Find where the given text appears and provide that cell's center as (x, y) coordinate. 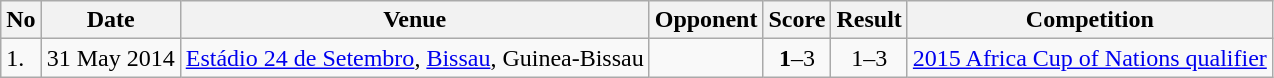
31 May 2014 (110, 58)
Score (797, 20)
Date (110, 20)
Result (869, 20)
2015 Africa Cup of Nations qualifier (1090, 58)
Venue (414, 20)
1. (21, 58)
Estádio 24 de Setembro, Bissau, Guinea-Bissau (414, 58)
No (21, 20)
Competition (1090, 20)
Opponent (706, 20)
